Pinpoint the cell where the given text exists, returning its [x, y] midpoint coordinate. 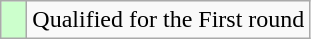
Qualified for the First round [168, 20]
